Extract the [x, y] coordinate from the center of the cell holding the provided text.  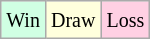
Loss [126, 20]
Win [24, 20]
Draw [72, 20]
